Capture the cell that displays the provided text and extract its (x, y) central coordinate. 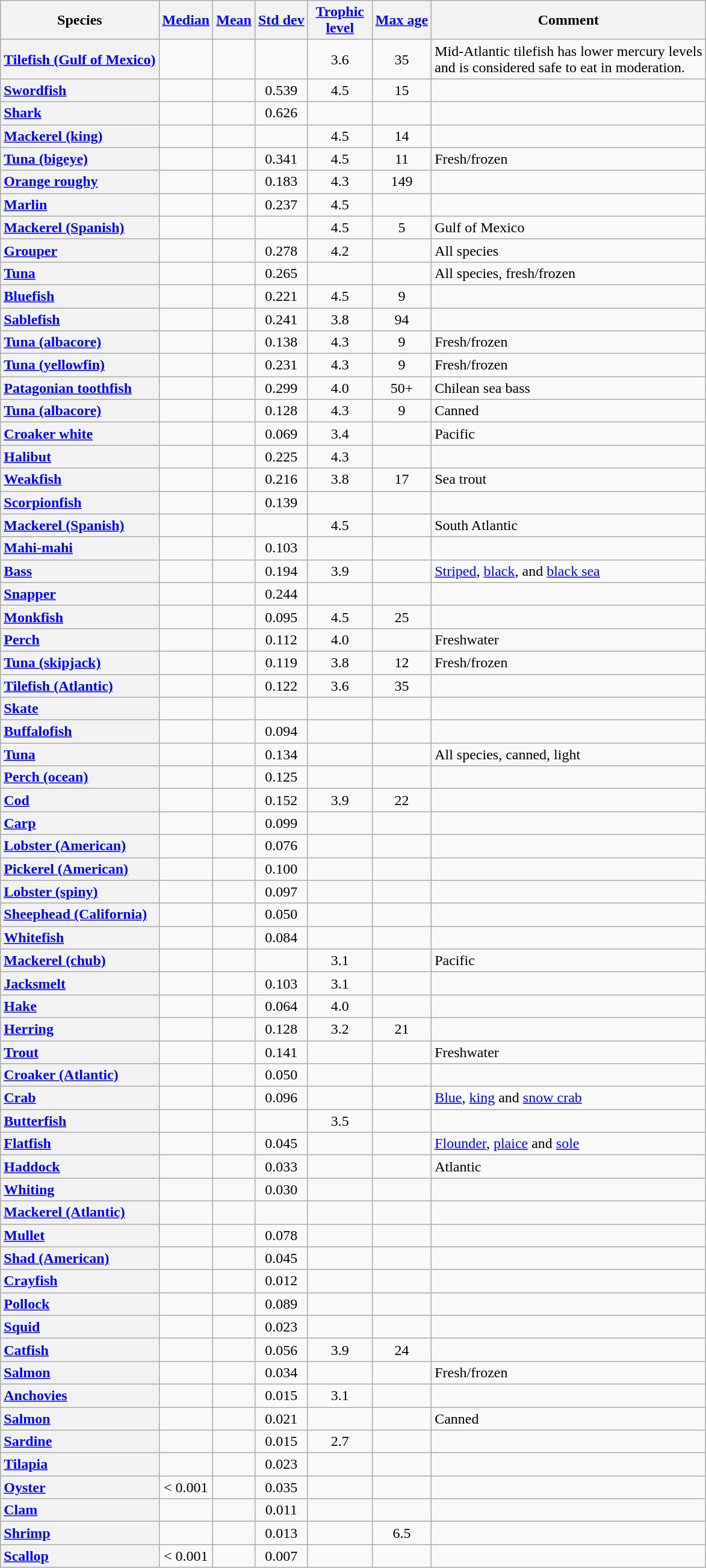
6.5 (401, 1533)
Tilefish (Atlantic) (79, 685)
0.099 (281, 823)
0.139 (281, 502)
0.035 (281, 1487)
0.012 (281, 1281)
Crayfish (79, 1281)
Tilapia (79, 1465)
0.034 (281, 1372)
0.122 (281, 685)
0.078 (281, 1235)
Marlin (79, 205)
Buffalofish (79, 732)
12 (401, 662)
0.125 (281, 777)
Squid (79, 1327)
All species, canned, light (569, 755)
0.231 (281, 365)
Bluefish (79, 296)
Max age (401, 20)
22 (401, 800)
0.141 (281, 1052)
Flatfish (79, 1144)
Trout (79, 1052)
149 (401, 182)
Perch (79, 640)
0.194 (281, 571)
Mullet (79, 1235)
3.2 (339, 1029)
Sardine (79, 1442)
Grouper (79, 250)
0.626 (281, 113)
Tilefish (Gulf of Mexico) (79, 59)
Median (186, 20)
Haddock (79, 1167)
0.225 (281, 457)
Species (79, 20)
Atlantic (569, 1167)
0.076 (281, 846)
Mackerel (chub) (79, 960)
0.069 (281, 434)
15 (401, 90)
0.341 (281, 159)
0.221 (281, 296)
4.2 (339, 250)
0.278 (281, 250)
Std dev (281, 20)
0.021 (281, 1418)
Cod (79, 800)
Weakfish (79, 480)
Oyster (79, 1487)
0.100 (281, 869)
0.030 (281, 1190)
Perch (ocean) (79, 777)
Lobster (American) (79, 846)
3.5 (339, 1121)
Croaker white (79, 434)
Carp (79, 823)
Mackerel (king) (79, 136)
Snapper (79, 594)
14 (401, 136)
Tuna (bigeye) (79, 159)
0.241 (281, 319)
Shad (American) (79, 1258)
Comment (569, 20)
Hake (79, 1006)
0.216 (281, 480)
Patagonian toothfish (79, 388)
Gulf of Mexico (569, 227)
Sea trout (569, 480)
2.7 (339, 1442)
0.013 (281, 1533)
Swordfish (79, 90)
Trophic level (339, 20)
0.134 (281, 755)
Mean (234, 20)
0.056 (281, 1350)
Shark (79, 113)
Catfish (79, 1350)
50+ (401, 388)
Skate (79, 709)
0.097 (281, 892)
0.183 (281, 182)
Clam (79, 1510)
0.152 (281, 800)
0.084 (281, 937)
Halibut (79, 457)
Sheephead (California) (79, 915)
All species (569, 250)
Tuna (yellowfin) (79, 365)
0.244 (281, 594)
Chilean sea bass (569, 388)
Scallop (79, 1556)
Herring (79, 1029)
Sablefish (79, 319)
Bass (79, 571)
25 (401, 617)
Monkfish (79, 617)
Scorpionfish (79, 502)
0.299 (281, 388)
Flounder, plaice and sole (569, 1144)
All species, fresh/frozen (569, 273)
South Atlantic (569, 525)
0.064 (281, 1006)
Blue, king and snow crab (569, 1098)
Tuna (skipjack) (79, 662)
94 (401, 319)
5 (401, 227)
0.096 (281, 1098)
0.265 (281, 273)
Striped, black, and black sea (569, 571)
Mackerel (Atlantic) (79, 1212)
Croaker (Atlantic) (79, 1075)
Butterfish (79, 1121)
24 (401, 1350)
Shrimp (79, 1533)
Mid-Atlantic tilefish has lower mercury levelsand is considered safe to eat in moderation. (569, 59)
0.539 (281, 90)
Pollock (79, 1304)
0.007 (281, 1556)
Whiting (79, 1190)
0.011 (281, 1510)
0.138 (281, 342)
Pickerel (American) (79, 869)
0.033 (281, 1167)
Anchovies (79, 1395)
17 (401, 480)
Crab (79, 1098)
Lobster (spiny) (79, 892)
0.089 (281, 1304)
11 (401, 159)
21 (401, 1029)
Mahi-mahi (79, 548)
0.112 (281, 640)
Whitefish (79, 937)
3.4 (339, 434)
0.237 (281, 205)
Jacksmelt (79, 983)
0.095 (281, 617)
Orange roughy (79, 182)
0.094 (281, 732)
0.119 (281, 662)
